Return (x, y) of the center of cell containing provided text 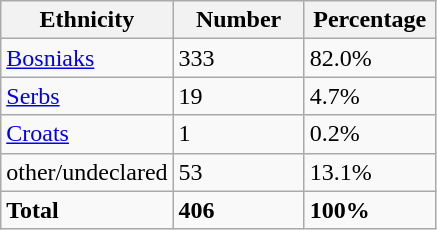
Bosniaks (87, 58)
53 (238, 172)
406 (238, 210)
Serbs (87, 96)
1 (238, 134)
Total (87, 210)
other/undeclared (87, 172)
13.1% (370, 172)
82.0% (370, 58)
333 (238, 58)
100% (370, 210)
19 (238, 96)
4.7% (370, 96)
Percentage (370, 20)
Ethnicity (87, 20)
0.2% (370, 134)
Number (238, 20)
Croats (87, 134)
